Scan for the cell matching the given text and deliver its (X, Y) coordinate at center. 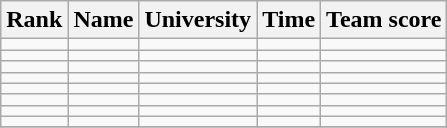
University (198, 20)
Name (104, 20)
Team score (384, 20)
Time (289, 20)
Rank (34, 20)
